Identify which cell holds the provided text, then report its (X, Y) central coordinate. 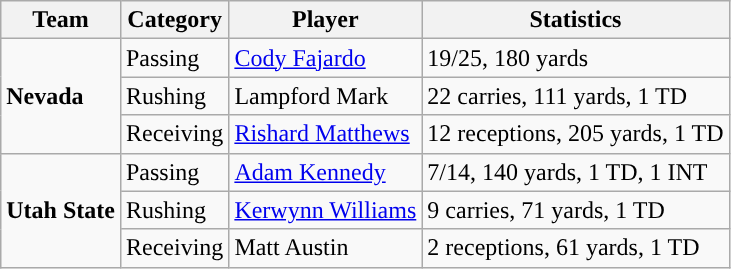
Team (61, 20)
Category (174, 20)
Adam Kennedy (326, 172)
Nevada (61, 96)
7/14, 140 yards, 1 TD, 1 INT (576, 172)
9 carries, 71 yards, 1 TD (576, 210)
Matt Austin (326, 248)
Statistics (576, 20)
Rishard Matthews (326, 134)
Lampford Mark (326, 96)
12 receptions, 205 yards, 1 TD (576, 134)
Kerwynn Williams (326, 210)
22 carries, 111 yards, 1 TD (576, 96)
Utah State (61, 210)
Player (326, 20)
2 receptions, 61 yards, 1 TD (576, 248)
19/25, 180 yards (576, 58)
Cody Fajardo (326, 58)
